Search for the cell housing the specified text and yield its (x, y) center coordinate. 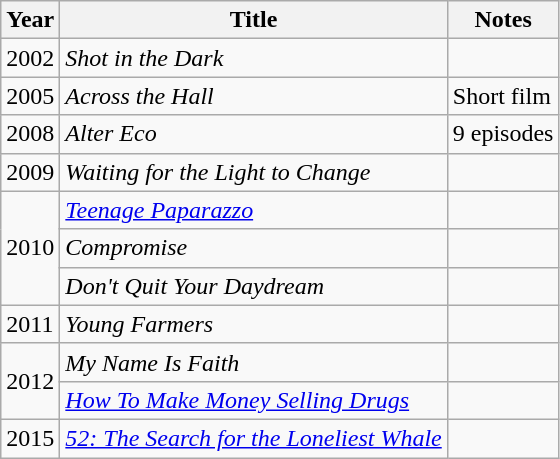
Year (30, 20)
2010 (30, 248)
Teenage Paparazzo (254, 210)
Waiting for the Light to Change (254, 172)
Don't Quit Your Daydream (254, 286)
2009 (30, 172)
Compromise (254, 248)
9 episodes (503, 134)
Title (254, 20)
Shot in the Dark (254, 58)
2002 (30, 58)
2012 (30, 381)
2005 (30, 96)
52: The Search for the Loneliest Whale (254, 438)
2015 (30, 438)
Notes (503, 20)
Young Farmers (254, 324)
My Name Is Faith (254, 362)
2008 (30, 134)
Short film (503, 96)
2011 (30, 324)
How To Make Money Selling Drugs (254, 400)
Alter Eco (254, 134)
Across the Hall (254, 96)
